Search for the cell housing the specified text and yield its [x, y] center coordinate. 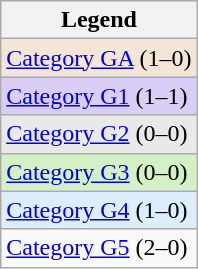
Category G1 (1–1) [99, 96]
Legend [99, 20]
Category G2 (0–0) [99, 134]
Category G4 (1–0) [99, 210]
Category G5 (2–0) [99, 248]
Category GA (1–0) [99, 58]
Category G3 (0–0) [99, 172]
